Scan for the cell matching the given text and deliver its (x, y) coordinate at center. 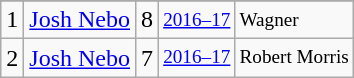
8 (148, 20)
7 (148, 58)
Wagner (294, 20)
Robert Morris (294, 58)
2 (12, 58)
1 (12, 20)
